For the text-containing cell, return its midpoint in (X, Y) coordinate format. 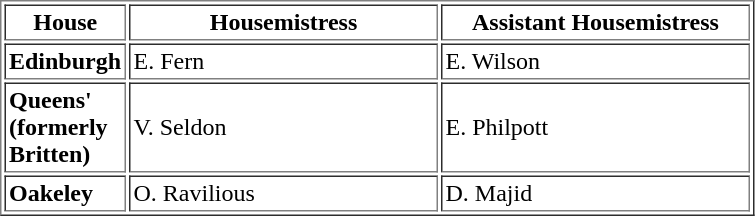
Housemistress (284, 22)
E. Fern (284, 62)
O. Ravilious (284, 194)
Edinburgh (65, 62)
Oakeley (65, 194)
D. Majid (596, 194)
E. Wilson (596, 62)
V. Seldon (284, 127)
Assistant Housemistress (596, 22)
House (65, 22)
E. Philpott (596, 127)
Queens' (formerly Britten) (65, 127)
